Identify which cell holds the provided text, then report its [x, y] central coordinate. 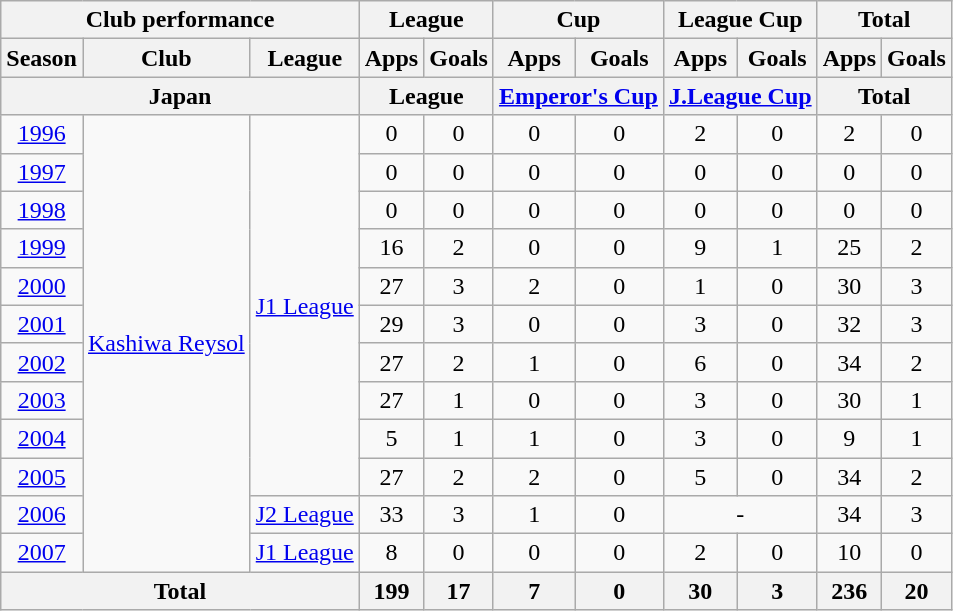
2006 [42, 515]
- [740, 515]
1998 [42, 210]
1997 [42, 172]
J2 League [304, 515]
1996 [42, 134]
10 [849, 553]
2001 [42, 324]
2004 [42, 438]
32 [849, 324]
17 [459, 591]
25 [849, 248]
Season [42, 58]
J.League Cup [740, 96]
2003 [42, 400]
199 [391, 591]
6 [700, 362]
Club performance [180, 20]
Japan [180, 96]
League Cup [740, 20]
Cup [578, 20]
8 [391, 553]
2000 [42, 286]
236 [849, 591]
2005 [42, 477]
1999 [42, 248]
33 [391, 515]
Emperor's Cup [578, 96]
2002 [42, 362]
Club [166, 58]
29 [391, 324]
16 [391, 248]
20 [917, 591]
2007 [42, 553]
Kashiwa Reysol [166, 344]
7 [534, 591]
